Determine the [X, Y] coordinate at the center of the cell enclosing the given text.  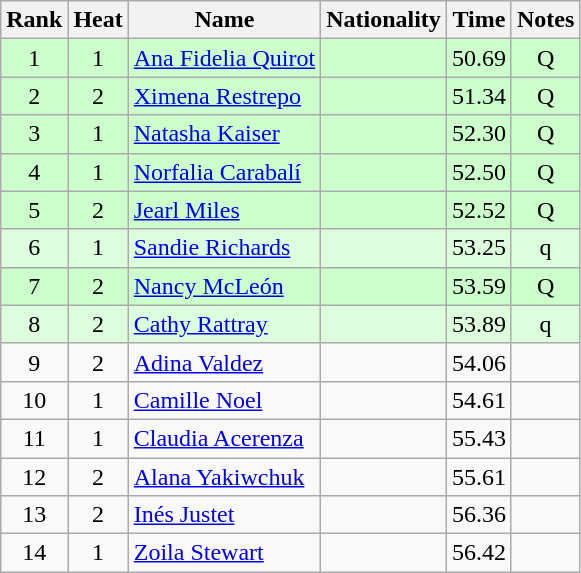
50.69 [478, 58]
56.42 [478, 553]
11 [34, 438]
5 [34, 210]
56.36 [478, 515]
12 [34, 477]
Nancy McLeón [224, 286]
4 [34, 172]
53.59 [478, 286]
Norfalia Carabalí [224, 172]
51.34 [478, 96]
Sandie Richards [224, 248]
Ximena Restrepo [224, 96]
Natasha Kaiser [224, 134]
3 [34, 134]
Cathy Rattray [224, 324]
54.06 [478, 362]
Camille Noel [224, 400]
Alana Yakiwchuk [224, 477]
Notes [545, 20]
55.43 [478, 438]
52.50 [478, 172]
Nationality [384, 20]
54.61 [478, 400]
Adina Valdez [224, 362]
52.30 [478, 134]
9 [34, 362]
Heat [98, 20]
7 [34, 286]
Jearl Miles [224, 210]
6 [34, 248]
13 [34, 515]
Ana Fidelia Quirot [224, 58]
52.52 [478, 210]
Claudia Acerenza [224, 438]
53.89 [478, 324]
Time [478, 20]
Zoila Stewart [224, 553]
8 [34, 324]
Inés Justet [224, 515]
Rank [34, 20]
14 [34, 553]
53.25 [478, 248]
10 [34, 400]
55.61 [478, 477]
Name [224, 20]
